Find where the given text appears and provide that cell's center as (X, Y) coordinate. 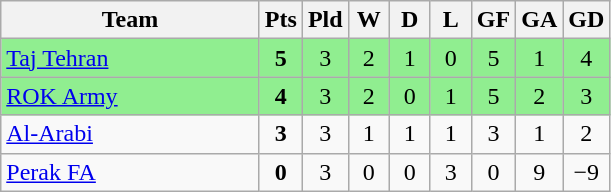
W (368, 20)
GF (493, 20)
Taj Tehran (130, 58)
Perak FA (130, 172)
Al-Arabi (130, 134)
ROK Army (130, 96)
D (410, 20)
−9 (586, 172)
Pts (280, 20)
L (450, 20)
GD (586, 20)
Team (130, 20)
GA (540, 20)
Pld (325, 20)
9 (540, 172)
